Pinpoint the cell where the given text exists, returning its (x, y) midpoint coordinate. 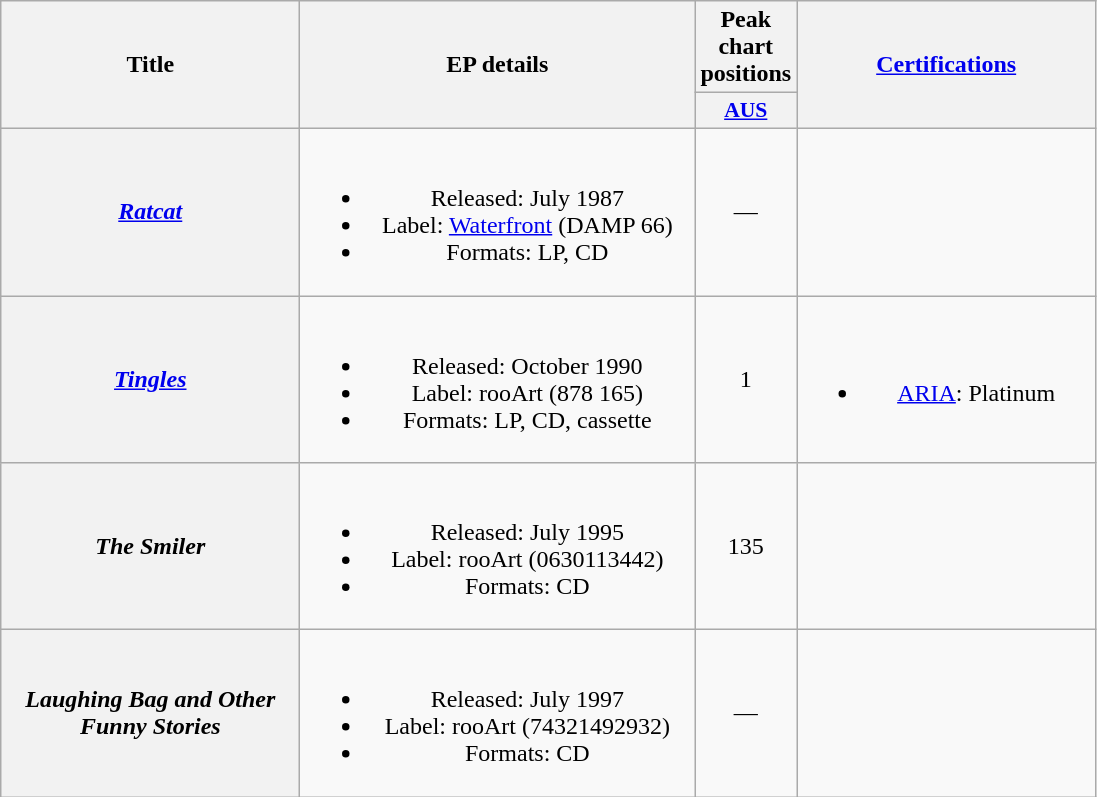
Released: July 1997Label: rooArt (74321492932)Formats: CD (498, 714)
Ratcat (150, 212)
Released: July 1987Label: Waterfront (DAMP 66)Formats: LP, CD (498, 212)
Title (150, 65)
ARIA: Platinum (946, 380)
AUS (746, 111)
Certifications (946, 65)
Peak chart positions (746, 47)
Tingles (150, 380)
Released: July 1995Label: rooArt (0630113442)Formats: CD (498, 546)
135 (746, 546)
EP details (498, 65)
The Smiler (150, 546)
Released: October 1990Label: rooArt (878 165)Formats: LP, CD, cassette (498, 380)
Laughing Bag and Other Funny Stories (150, 714)
1 (746, 380)
